Extract the (x, y) coordinate from the center of the cell holding the provided text.  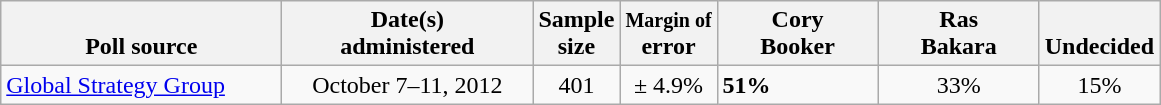
Global Strategy Group (142, 85)
15% (1099, 85)
51% (798, 85)
± 4.9% (668, 85)
RasBakara (958, 34)
Samplesize (576, 34)
Date(s)administered (408, 34)
401 (576, 85)
Margin oferror (668, 34)
Undecided (1099, 34)
Poll source (142, 34)
CoryBooker (798, 34)
October 7–11, 2012 (408, 85)
33% (958, 85)
